Determine the (x, y) coordinate at the center of the cell enclosing the given text.  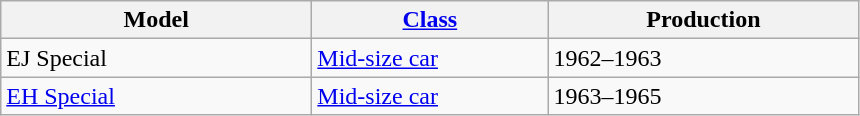
Model (156, 20)
1963–1965 (704, 96)
EH Special (156, 96)
1962–1963 (704, 58)
EJ Special (156, 58)
Production (704, 20)
Class (430, 20)
